Locate the cell with the specified text and output its [x, y] center coordinate. 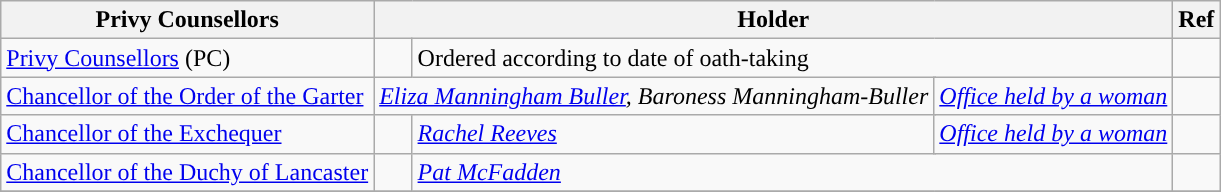
Ref [1196, 20]
Holder [774, 20]
Chancellor of the Exchequer [188, 134]
Chancellor of the Duchy of Lancaster [188, 172]
Rachel Reeves [673, 134]
Privy Counsellors (PC) [188, 58]
Ordered according to date of oath-taking [792, 58]
Pat McFadden [792, 172]
Chancellor of the Order of the Garter [188, 96]
Privy Counsellors [188, 20]
Eliza Manningham Buller, Baroness Manningham-Buller [654, 96]
